Determine the (x, y) coordinate at the center of the cell enclosing the given text.  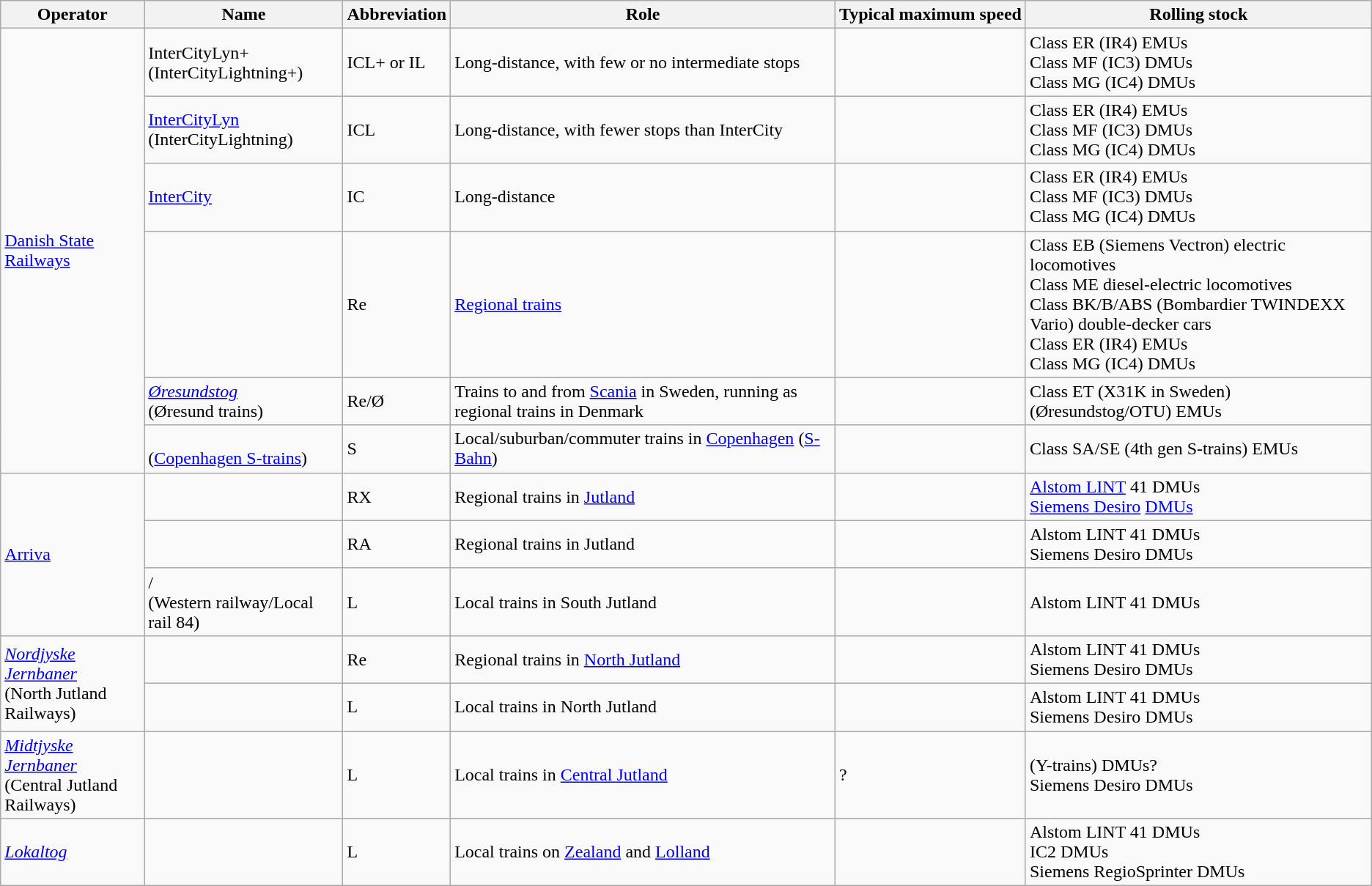
ICL (397, 130)
(Copenhagen S-trains) (243, 448)
Name (243, 15)
Local trains in North Jutland (643, 706)
Alstom LINT 41 DMUs (1198, 602)
InterCityLyn(InterCityLightning) (243, 130)
Danish State Railways (73, 251)
Regional trains in North Jutland (643, 660)
Typical maximum speed (930, 15)
InterCityLyn+(InterCityLightning+) (243, 62)
IC (397, 197)
Local/suburban/commuter trains in Copenhagen (S-Bahn) (643, 448)
RA (397, 544)
InterCity (243, 197)
Local trains in Central Jutland (643, 775)
Class SA/SE (4th gen S-trains) EMUs (1198, 448)
RX (397, 497)
Midtjyske Jernbaner(Central Jutland Railways) (73, 775)
Regional trains (643, 304)
Operator (73, 15)
Rolling stock (1198, 15)
Trains to and from Scania in Sweden, running as regional trains in Denmark (643, 402)
S (397, 448)
Local trains on Zealand and Lolland (643, 852)
? (930, 775)
Øresundstog(Øresund trains) (243, 402)
Long-distance, with few or no intermediate stops (643, 62)
Local trains in South Jutland (643, 602)
Abbreviation (397, 15)
Role (643, 15)
Lokaltog (73, 852)
Re/Ø (397, 402)
Long-distance (643, 197)
ICL+ or IL (397, 62)
Alstom LINT 41 DMUsIC2 DMUsSiemens RegioSprinter DMUs (1198, 852)
/(Western railway/Local rail 84) (243, 602)
Class ET (X31K in Sweden) (Øresundstog/OTU) EMUs (1198, 402)
(Y-trains) DMUs?Siemens Desiro DMUs (1198, 775)
Arriva (73, 554)
Long-distance, with fewer stops than InterCity (643, 130)
Nordjyske Jernbaner(North Jutland Railways) (73, 683)
